Locate the cell with the specified text and output its (x, y) center coordinate. 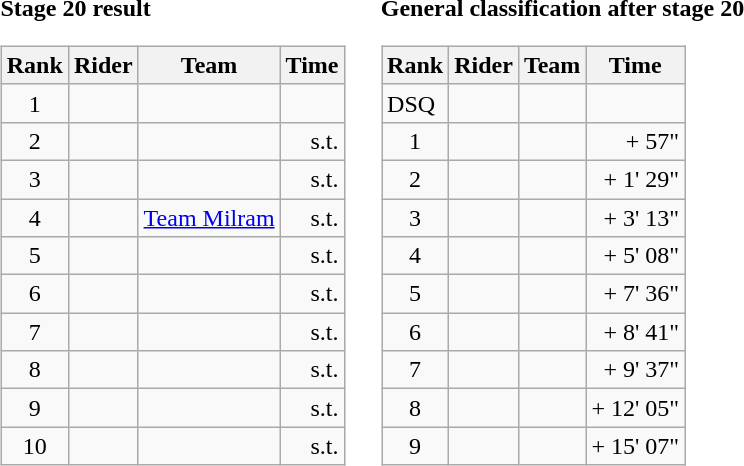
+ 5' 08" (636, 256)
+ 3' 13" (636, 217)
+ 15' 07" (636, 446)
DSQ (416, 103)
+ 9' 37" (636, 370)
10 (34, 446)
+ 12' 05" (636, 408)
Team Milram (209, 217)
+ 8' 41" (636, 332)
+ 57" (636, 141)
+ 1' 29" (636, 179)
+ 7' 36" (636, 294)
